Pinpoint the cell where the given text exists, returning its [x, y] midpoint coordinate. 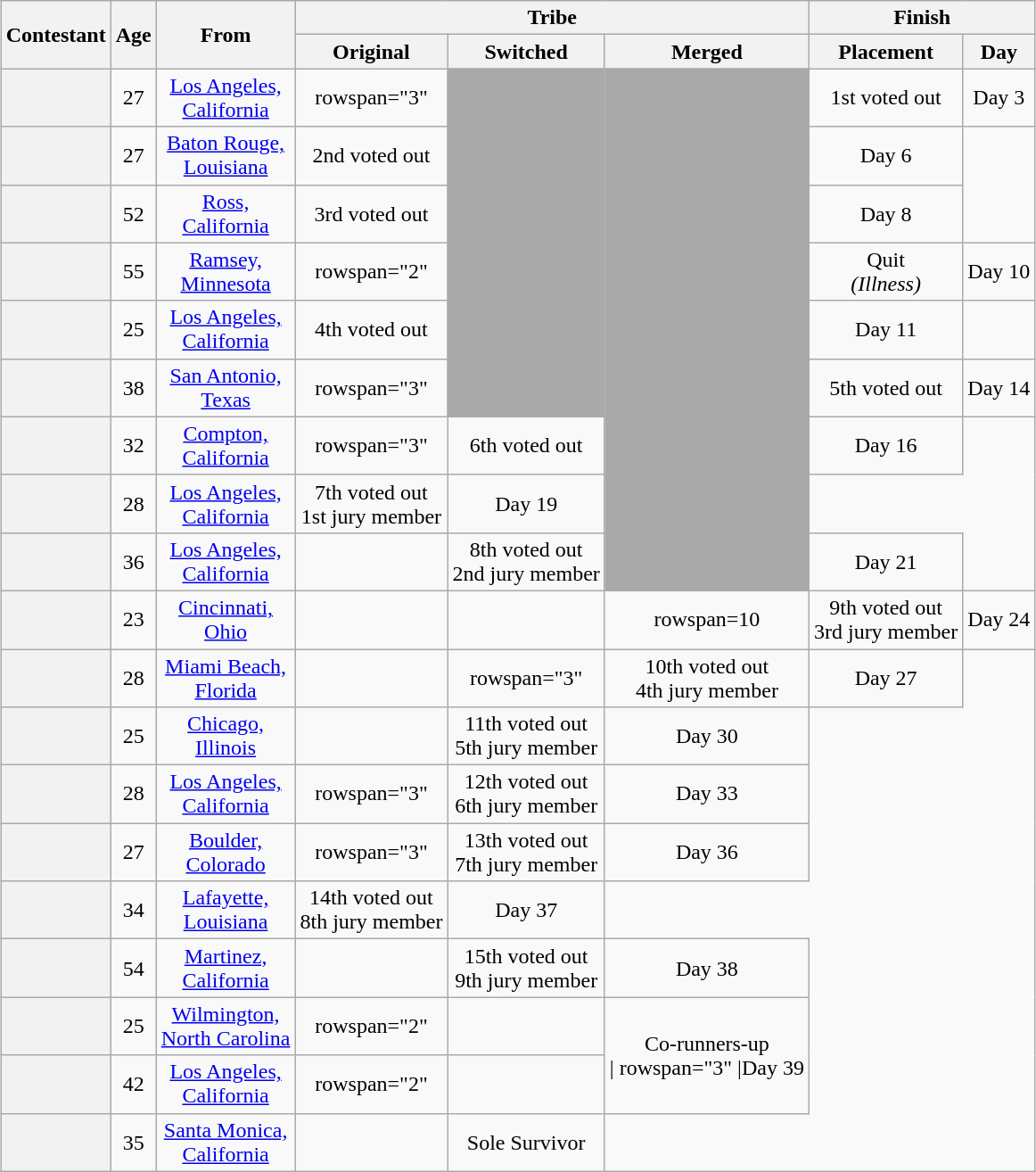
55 [134, 271]
6th voted out [526, 446]
San Antonio,Texas [226, 387]
10th voted out4th jury member [706, 678]
13th voted out7th jury member [526, 853]
Contestant [55, 35]
8th voted out2nd jury member [526, 562]
Quit(Illness) [885, 271]
Lafayette,Louisiana [226, 910]
Age [134, 35]
12th voted out6th jury member [526, 794]
Compton,California [226, 446]
36 [134, 562]
Martinez,California [226, 969]
Baton Rouge,Louisiana [226, 155]
Merged [706, 52]
Ross,California [226, 214]
Placement [885, 52]
Wilmington,North Carolina [226, 1026]
Day 19 [526, 503]
Cincinnati,Ohio [226, 619]
Day 30 [706, 737]
Day 11 [885, 330]
11th voted out5th jury member [526, 737]
rowspan=10 [706, 619]
Miami Beach,Florida [226, 678]
Switched [526, 52]
From [226, 35]
Sole Survivor [526, 1142]
Day 38 [706, 969]
7th voted out1st jury member [371, 503]
Day 27 [885, 678]
Day 33 [706, 794]
Chicago,Illinois [226, 737]
23 [134, 619]
3rd voted out [371, 214]
32 [134, 446]
5th voted out [885, 387]
4th voted out [371, 330]
Day 3 [999, 98]
9th voted out3rd jury member [885, 619]
Day 14 [999, 387]
Day 16 [885, 446]
Co-runners-up| rowspan="3" |Day 39 [706, 1055]
Day 36 [706, 853]
54 [134, 969]
Finish [922, 18]
34 [134, 910]
Day 24 [999, 619]
35 [134, 1142]
Boulder,Colorado [226, 853]
42 [134, 1085]
Tribe [552, 18]
Day 21 [885, 562]
Ramsey,Minnesota [226, 271]
Santa Monica,California [226, 1142]
38 [134, 387]
52 [134, 214]
Day 10 [999, 271]
Day 6 [885, 155]
15th voted out9th jury member [526, 969]
2nd voted out [371, 155]
14th voted out8th jury member [371, 910]
Original [371, 52]
Day [999, 52]
1st voted out [885, 98]
Day 37 [526, 910]
Day 8 [885, 214]
